Provide the (X, Y) coordinate of the cell's center where the given text is located.  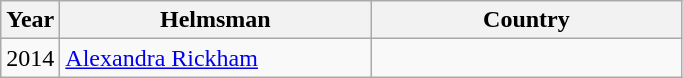
2014 (30, 58)
Alexandra Rickham (216, 58)
Country (526, 20)
Helmsman (216, 20)
Year (30, 20)
